Search for the cell housing the specified text and yield its (x, y) center coordinate. 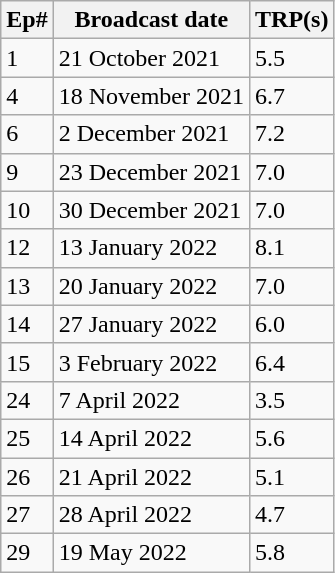
4.7 (292, 515)
3 February 2022 (151, 362)
3.5 (292, 400)
7 April 2022 (151, 400)
20 January 2022 (151, 286)
6.0 (292, 324)
6 (27, 134)
25 (27, 438)
27 (27, 515)
26 (27, 477)
21 April 2022 (151, 477)
Ep# (27, 20)
14 (27, 324)
18 November 2021 (151, 96)
23 December 2021 (151, 172)
14 April 2022 (151, 438)
28 April 2022 (151, 515)
7.2 (292, 134)
13 January 2022 (151, 248)
15 (27, 362)
2 December 2021 (151, 134)
30 December 2021 (151, 210)
8.1 (292, 248)
Broadcast date (151, 20)
4 (27, 96)
24 (27, 400)
TRP(s) (292, 20)
19 May 2022 (151, 553)
5.8 (292, 553)
9 (27, 172)
10 (27, 210)
5.6 (292, 438)
5.5 (292, 58)
12 (27, 248)
21 October 2021 (151, 58)
13 (27, 286)
27 January 2022 (151, 324)
6.7 (292, 96)
6.4 (292, 362)
29 (27, 553)
5.1 (292, 477)
1 (27, 58)
